Provide the (X, Y) coordinate of the cell's center where the given text is located.  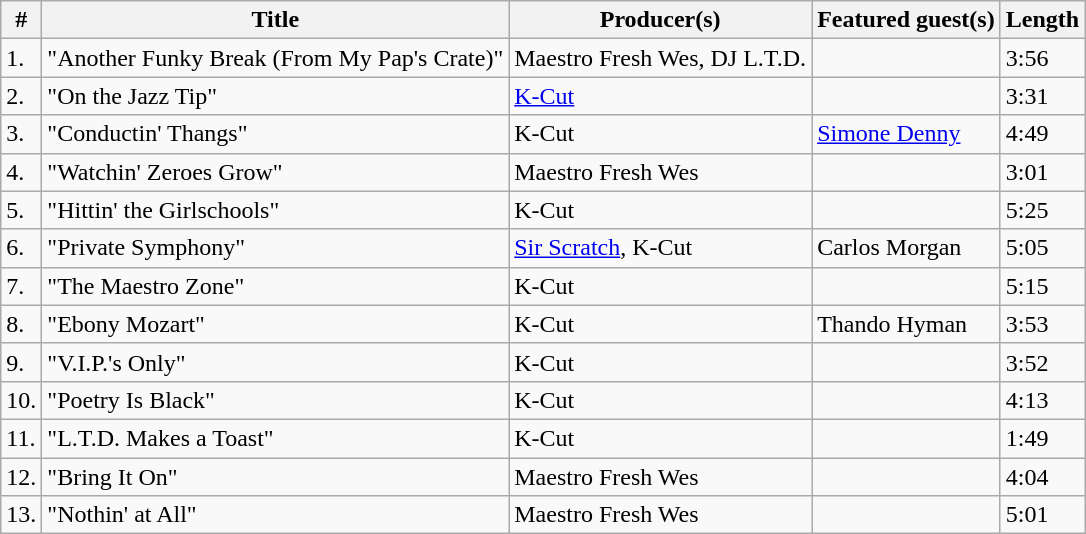
# (22, 20)
3:56 (1042, 58)
Length (1042, 20)
"On the Jazz Tip" (276, 96)
Maestro Fresh Wes, DJ L.T.D. (660, 58)
"Hittin' the Girlschools" (276, 210)
Featured guest(s) (906, 20)
12. (22, 477)
4:13 (1042, 400)
"Poetry Is Black" (276, 400)
"Conductin' Thangs" (276, 134)
Carlos Morgan (906, 248)
Simone Denny (906, 134)
1. (22, 58)
8. (22, 324)
4:49 (1042, 134)
2. (22, 96)
Producer(s) (660, 20)
3:01 (1042, 172)
"Nothin' at All" (276, 515)
7. (22, 286)
"V.I.P.'s Only" (276, 362)
5:01 (1042, 515)
4:04 (1042, 477)
"L.T.D. Makes a Toast" (276, 438)
1:49 (1042, 438)
3. (22, 134)
11. (22, 438)
Title (276, 20)
3:53 (1042, 324)
"Private Symphony" (276, 248)
3:31 (1042, 96)
5:15 (1042, 286)
10. (22, 400)
13. (22, 515)
5:05 (1042, 248)
6. (22, 248)
5:25 (1042, 210)
3:52 (1042, 362)
4. (22, 172)
"Bring It On" (276, 477)
Thando Hyman (906, 324)
"Ebony Mozart" (276, 324)
"Watchin' Zeroes Grow" (276, 172)
"The Maestro Zone" (276, 286)
"Another Funky Break (From My Pap's Crate)" (276, 58)
Sir Scratch, K-Cut (660, 248)
9. (22, 362)
5. (22, 210)
